Return (X, Y) of the center of cell containing provided text 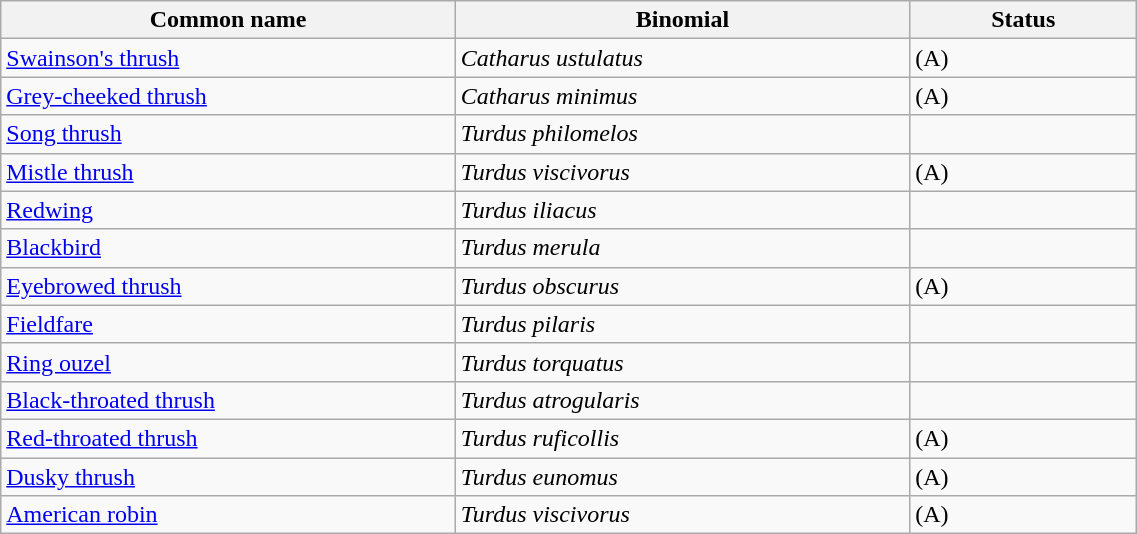
Status (1024, 20)
Turdus eunomus (682, 477)
Black-throated thrush (228, 400)
Turdus torquatus (682, 362)
Dusky thrush (228, 477)
Fieldfare (228, 324)
Turdus iliacus (682, 210)
Turdus obscurus (682, 286)
Turdus pilaris (682, 324)
Swainson's thrush (228, 58)
Binomial (682, 20)
Blackbird (228, 248)
Mistle thrush (228, 172)
Turdus atrogularis (682, 400)
Song thrush (228, 134)
Redwing (228, 210)
Red-throated thrush (228, 438)
Turdus merula (682, 248)
Eyebrowed thrush (228, 286)
Catharus ustulatus (682, 58)
Catharus minimus (682, 96)
American robin (228, 515)
Turdus philomelos (682, 134)
Ring ouzel (228, 362)
Grey-cheeked thrush (228, 96)
Turdus ruficollis (682, 438)
Common name (228, 20)
